From the cell containing the given text, extract its center point as (x, y) coordinate. 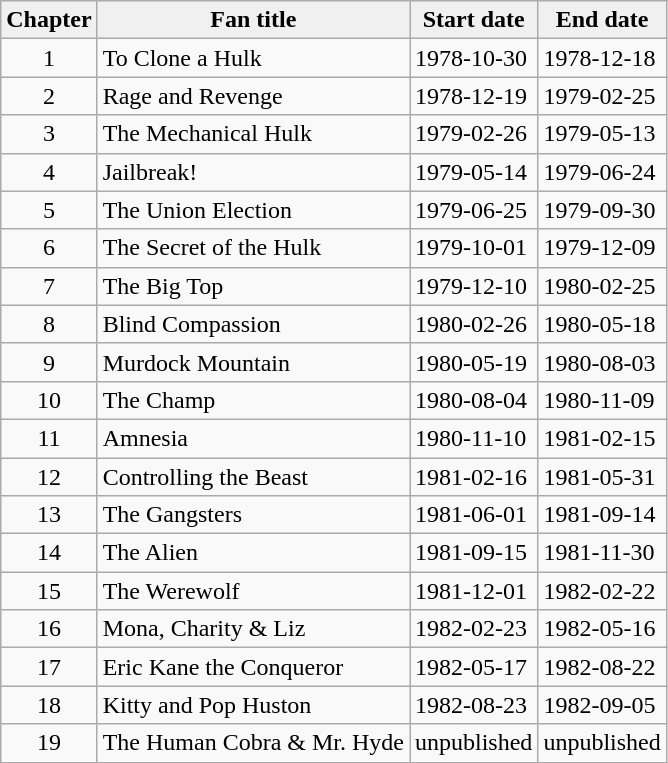
1982-02-22 (602, 591)
1982-02-23 (474, 629)
Eric Kane the Conqueror (253, 667)
12 (49, 477)
5 (49, 210)
8 (49, 324)
1981-11-30 (602, 553)
19 (49, 743)
16 (49, 629)
1979-02-25 (602, 96)
1981-02-15 (602, 438)
13 (49, 515)
Blind Compassion (253, 324)
2 (49, 96)
1979-09-30 (602, 210)
The Gangsters (253, 515)
1979-06-25 (474, 210)
Kitty and Pop Huston (253, 705)
1980-08-03 (602, 362)
1979-02-26 (474, 134)
1982-09-05 (602, 705)
1980-05-18 (602, 324)
Murdock Mountain (253, 362)
1981-06-01 (474, 515)
1982-05-17 (474, 667)
1979-12-10 (474, 286)
Jailbreak! (253, 172)
1980-05-19 (474, 362)
The Mechanical Hulk (253, 134)
18 (49, 705)
1979-10-01 (474, 248)
1982-08-23 (474, 705)
Chapter (49, 20)
Rage and Revenge (253, 96)
Controlling the Beast (253, 477)
1978-12-18 (602, 58)
1978-12-19 (474, 96)
To Clone a Hulk (253, 58)
1979-05-13 (602, 134)
The Secret of the Hulk (253, 248)
7 (49, 286)
1981-05-31 (602, 477)
The Alien (253, 553)
1979-06-24 (602, 172)
9 (49, 362)
14 (49, 553)
The Champ (253, 400)
1978-10-30 (474, 58)
11 (49, 438)
15 (49, 591)
1980-02-25 (602, 286)
Fan title (253, 20)
10 (49, 400)
Mona, Charity & Liz (253, 629)
4 (49, 172)
Amnesia (253, 438)
17 (49, 667)
The Werewolf (253, 591)
3 (49, 134)
The Big Top (253, 286)
1981-12-01 (474, 591)
1980-08-04 (474, 400)
Start date (474, 20)
1981-09-15 (474, 553)
1980-02-26 (474, 324)
1982-08-22 (602, 667)
1981-09-14 (602, 515)
The Human Cobra & Mr. Hyde (253, 743)
The Union Election (253, 210)
1980-11-10 (474, 438)
1 (49, 58)
1981-02-16 (474, 477)
6 (49, 248)
1980-11-09 (602, 400)
1982-05-16 (602, 629)
1979-05-14 (474, 172)
1979-12-09 (602, 248)
End date (602, 20)
